Detect which cell encompasses the target text, then output its (X, Y) center coordinate. 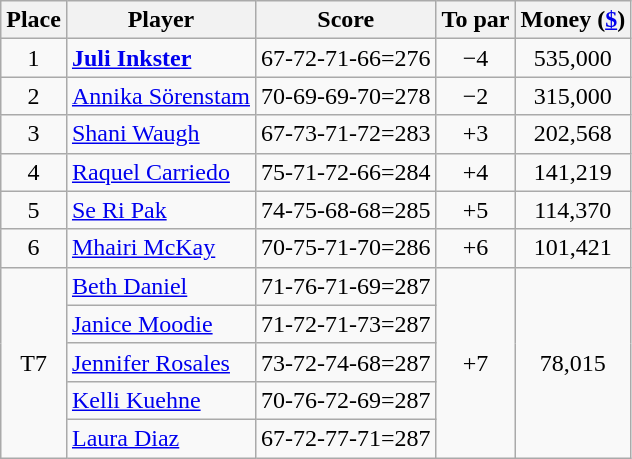
114,370 (573, 210)
+7 (476, 362)
Mhairi McKay (160, 248)
Player (160, 20)
To par (476, 20)
70-75-71-70=286 (346, 248)
Se Ri Pak (160, 210)
6 (34, 248)
71-76-71-69=287 (346, 286)
71-72-71-73=287 (346, 324)
Janice Moodie (160, 324)
5 (34, 210)
67-72-71-66=276 (346, 58)
Kelli Kuehne (160, 400)
+5 (476, 210)
Place (34, 20)
78,015 (573, 362)
101,421 (573, 248)
67-72-77-71=287 (346, 438)
315,000 (573, 96)
70-76-72-69=287 (346, 400)
+4 (476, 172)
−2 (476, 96)
Laura Diaz (160, 438)
Shani Waugh (160, 134)
75-71-72-66=284 (346, 172)
Score (346, 20)
Annika Sörenstam (160, 96)
67-73-71-72=283 (346, 134)
+6 (476, 248)
3 (34, 134)
+3 (476, 134)
Money ($) (573, 20)
Jennifer Rosales (160, 362)
Raquel Carriedo (160, 172)
Beth Daniel (160, 286)
202,568 (573, 134)
70-69-69-70=278 (346, 96)
2 (34, 96)
T7 (34, 362)
73-72-74-68=287 (346, 362)
141,219 (573, 172)
Juli Inkster (160, 58)
−4 (476, 58)
1 (34, 58)
4 (34, 172)
535,000 (573, 58)
74-75-68-68=285 (346, 210)
